From the cell containing the given text, extract its center point as (x, y) coordinate. 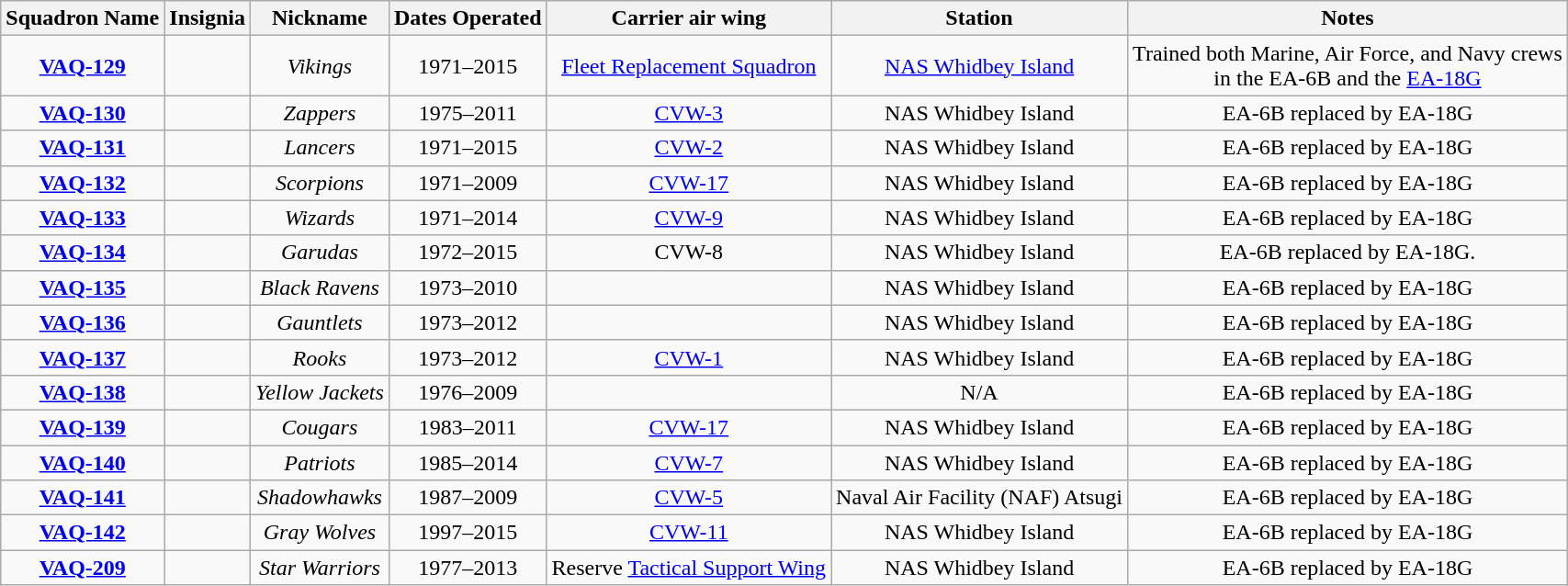
VAQ-142 (83, 533)
CVW-3 (689, 113)
1976–2009 (468, 392)
1977–2013 (468, 568)
CVW-11 (689, 533)
VAQ-209 (83, 568)
Zappers (320, 113)
1983–2011 (468, 427)
VAQ-140 (83, 462)
Wizards (320, 218)
Patriots (320, 462)
Gauntlets (320, 322)
1987–2009 (468, 498)
Black Ravens (320, 287)
Dates Operated (468, 18)
1972–2015 (468, 253)
Nickname (320, 18)
VAQ-131 (83, 148)
1973–2010 (468, 287)
Notes (1348, 18)
Vikings (320, 66)
VAQ-137 (83, 357)
Reserve Tactical Support Wing (689, 568)
CVW-2 (689, 148)
Cougars (320, 427)
Carrier air wing (689, 18)
CVW-1 (689, 357)
Yellow Jackets (320, 392)
VAQ-133 (83, 218)
Shadowhawks (320, 498)
EA-6B replaced by EA-18G. (1348, 253)
Gray Wolves (320, 533)
VAQ-130 (83, 113)
Squadron Name (83, 18)
Lancers (320, 148)
CVW-5 (689, 498)
VAQ-129 (83, 66)
1971–2014 (468, 218)
VAQ-135 (83, 287)
Scorpions (320, 183)
VAQ-138 (83, 392)
1971–2009 (468, 183)
1985–2014 (468, 462)
CVW-8 (689, 253)
Fleet Replacement Squadron (689, 66)
VAQ-139 (83, 427)
Station (979, 18)
Rooks (320, 357)
VAQ-132 (83, 183)
VAQ-141 (83, 498)
CVW-7 (689, 462)
CVW-9 (689, 218)
1997–2015 (468, 533)
VAQ-134 (83, 253)
Naval Air Facility (NAF) Atsugi (979, 498)
N/A (979, 392)
Star Warriors (320, 568)
Insignia (208, 18)
1975–2011 (468, 113)
VAQ-136 (83, 322)
Garudas (320, 253)
Trained both Marine, Air Force, and Navy crews in the EA-6B and the EA-18G (1348, 66)
